Provide the [X, Y] coordinate of the cell's center where the given text is located.  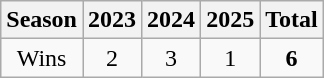
2025 [230, 20]
6 [292, 58]
2 [112, 58]
Total [292, 20]
2023 [112, 20]
Season [42, 20]
Wins [42, 58]
2024 [172, 20]
1 [230, 58]
3 [172, 58]
